Output the [x, y] coordinate of the center of the cell containing the given text.  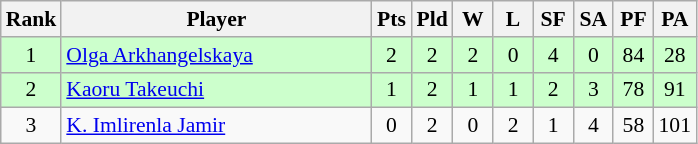
58 [633, 126]
Kaoru Takeuchi [216, 90]
L [513, 19]
W [473, 19]
Pld [432, 19]
84 [633, 55]
78 [633, 90]
SA [593, 19]
PA [674, 19]
91 [674, 90]
28 [674, 55]
101 [674, 126]
K. Imlirenla Jamir [216, 126]
Rank [32, 19]
PF [633, 19]
Player [216, 19]
SF [553, 19]
Olga Arkhangelskaya [216, 55]
Pts [391, 19]
